Scan for the cell matching the given text and deliver its (X, Y) coordinate at center. 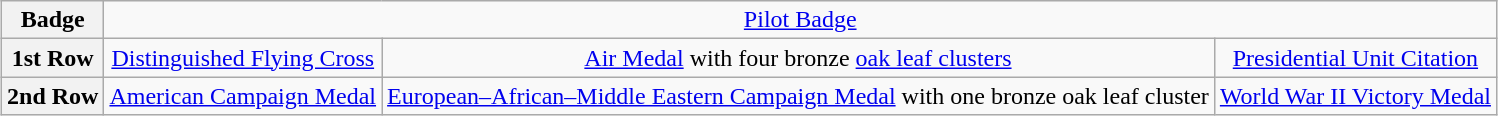
World War II Victory Medal (1355, 96)
Badge (53, 20)
2nd Row (53, 96)
1st Row (53, 58)
Pilot Badge (800, 20)
American Campaign Medal (243, 96)
Presidential Unit Citation (1355, 58)
Air Medal with four bronze oak leaf clusters (798, 58)
Distinguished Flying Cross (243, 58)
European–African–Middle Eastern Campaign Medal with one bronze oak leaf cluster (798, 96)
